Search for the cell housing the specified text and yield its (x, y) center coordinate. 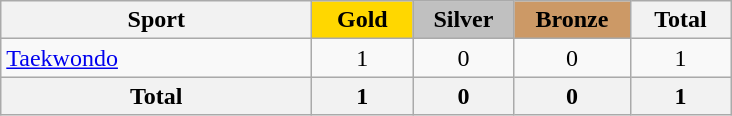
Taekwondo (156, 58)
Silver (464, 20)
Sport (156, 20)
Bronze (572, 20)
Gold (362, 20)
